Search for the cell housing the specified text and yield its (X, Y) center coordinate. 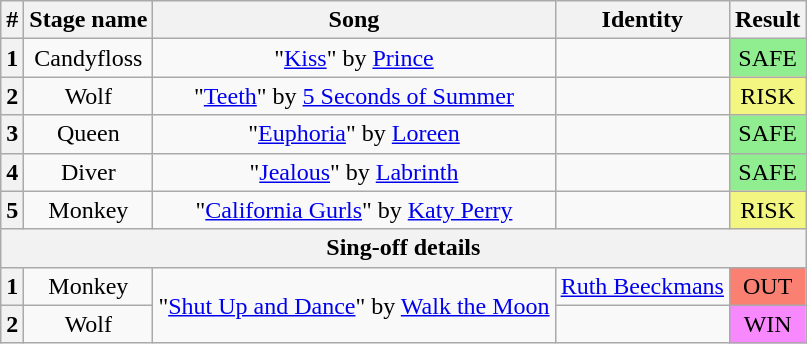
Stage name (88, 20)
Queen (88, 134)
# (12, 20)
Ruth Beeckmans (642, 286)
Song (354, 20)
Candyfloss (88, 58)
WIN (767, 324)
"Euphoria" by Loreen (354, 134)
Result (767, 20)
Identity (642, 20)
4 (12, 172)
"California Gurls" by Katy Perry (354, 210)
Sing-off details (404, 248)
Diver (88, 172)
"Kiss" by Prince (354, 58)
5 (12, 210)
3 (12, 134)
"Shut Up and Dance" by Walk the Moon (354, 305)
"Jealous" by Labrinth (354, 172)
"Teeth" by 5 Seconds of Summer (354, 96)
OUT (767, 286)
